Return the (x, y) coordinate for the center point of the cell that contains the specified text.  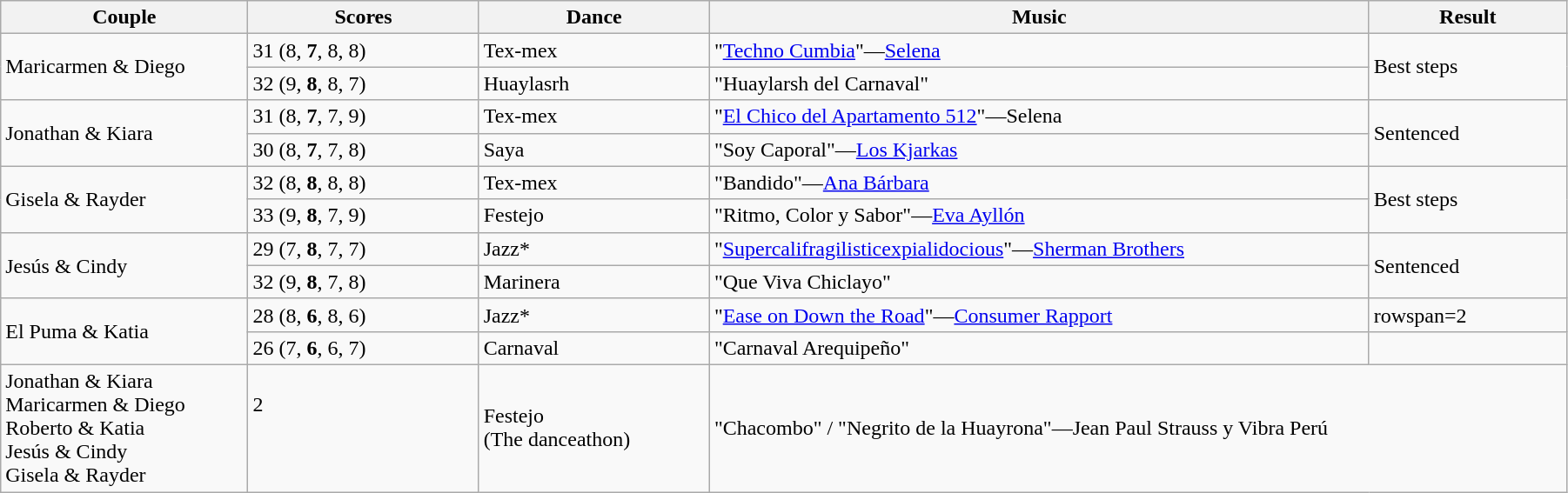
"Techno Cumbia"—Selena (1039, 50)
Marinera (593, 282)
Music (1039, 17)
"Supercalifragilisticexpialidocious"—Sherman Brothers (1039, 249)
31 (8, 7, 8, 8) (364, 50)
Festejo (593, 216)
32 (8, 8, 8, 8) (364, 183)
Maricarmen & Diego (124, 67)
"Que Viva Chiclayo" (1039, 282)
Huaylasrh (593, 83)
"El Chico del Apartamento 512"—Selena (1039, 117)
Carnaval (593, 348)
Scores (364, 17)
30 (8, 7, 7, 8) (364, 150)
Jonathan & KiaraMaricarmen & DiegoRoberto & KatiaJesús & CindyGisela & Rayder (124, 428)
Festejo(The danceathon) (593, 428)
29 (7, 8, 7, 7) (364, 249)
28 (8, 6, 8, 6) (364, 315)
"Chacombo" / "Negrito de la Huayrona"—Jean Paul Strauss y Vibra Perú (1138, 428)
Jonathan & Kiara (124, 133)
Couple (124, 17)
31 (8, 7, 7, 9) (364, 117)
32 (9, 8, 8, 7) (364, 83)
Result (1467, 17)
33 (9, 8, 7, 9) (364, 216)
"Ritmo, Color y Sabor"—Eva Ayllón (1039, 216)
26 (7, 6, 6, 7) (364, 348)
Gisela & Rayder (124, 199)
El Puma & Katia (124, 331)
"Carnaval Arequipeño" (1039, 348)
Dance (593, 17)
rowspan=2 (1467, 315)
"Ease on Down the Road"—Consumer Rapport (1039, 315)
"Bandido"—Ana Bárbara (1039, 183)
"Soy Caporal"—Los Kjarkas (1039, 150)
2 (364, 428)
Saya (593, 150)
"Huaylarsh del Carnaval" (1039, 83)
32 (9, 8, 7, 8) (364, 282)
Jesús & Cindy (124, 265)
